For the text-containing cell, return its midpoint in (x, y) coordinate format. 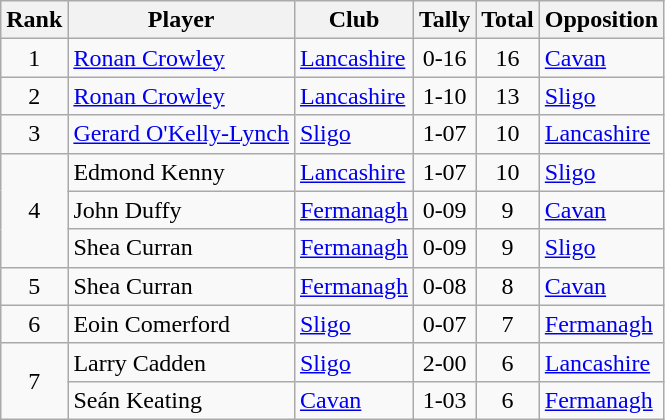
Gerard O'Kelly-Lynch (182, 134)
Rank (34, 20)
2 (34, 96)
Edmond Kenny (182, 172)
Total (508, 20)
Tally (445, 20)
16 (508, 58)
1 (34, 58)
Eoin Comerford (182, 324)
8 (508, 286)
4 (34, 210)
Larry Cadden (182, 362)
0-08 (445, 286)
0-16 (445, 58)
Opposition (601, 20)
Seán Keating (182, 400)
Player (182, 20)
1-10 (445, 96)
2-00 (445, 362)
0-07 (445, 324)
5 (34, 286)
3 (34, 134)
1-03 (445, 400)
Club (354, 20)
John Duffy (182, 210)
13 (508, 96)
